Extract the [X, Y] coordinate from the center of the cell holding the provided text.  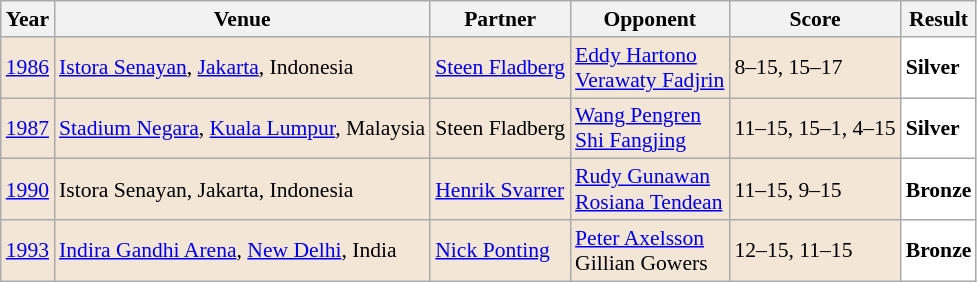
11–15, 9–15 [814, 190]
Partner [500, 19]
Score [814, 19]
1987 [28, 128]
Indira Gandhi Arena, New Delhi, India [242, 250]
Nick Ponting [500, 250]
1986 [28, 68]
Venue [242, 19]
11–15, 15–1, 4–15 [814, 128]
Peter Axelsson Gillian Gowers [650, 250]
1990 [28, 190]
Stadium Negara, Kuala Lumpur, Malaysia [242, 128]
1993 [28, 250]
Wang Pengren Shi Fangjing [650, 128]
Rudy Gunawan Rosiana Tendean [650, 190]
12–15, 11–15 [814, 250]
Eddy Hartono Verawaty Fadjrin [650, 68]
Opponent [650, 19]
Year [28, 19]
Result [939, 19]
8–15, 15–17 [814, 68]
Henrik Svarrer [500, 190]
